Return the [x, y] coordinate for the center point of the cell that contains the specified text.  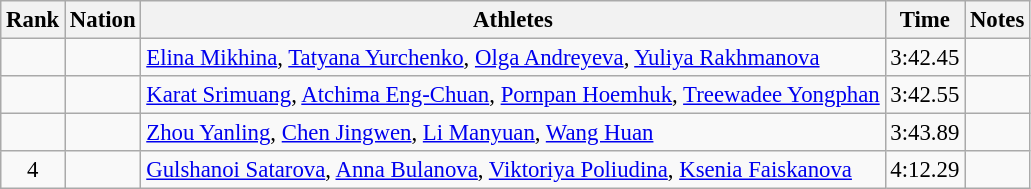
3:42.45 [925, 58]
3:42.55 [925, 95]
Nation [103, 20]
Time [925, 20]
Athletes [513, 20]
4:12.29 [925, 170]
Rank [33, 20]
Elina Mikhina, Tatyana Yurchenko, Olga Andreyeva, Yuliya Rakhmanova [513, 58]
3:43.89 [925, 133]
Notes [998, 20]
Zhou Yanling, Chen Jingwen, Li Manyuan, Wang Huan [513, 133]
4 [33, 170]
Karat Srimuang, Atchima Eng-Chuan, Pornpan Hoemhuk, Treewadee Yongphan [513, 95]
Gulshanoi Satarova, Anna Bulanova, Viktoriya Poliudina, Ksenia Faiskanova [513, 170]
